Search for the cell housing the specified text and yield its [X, Y] center coordinate. 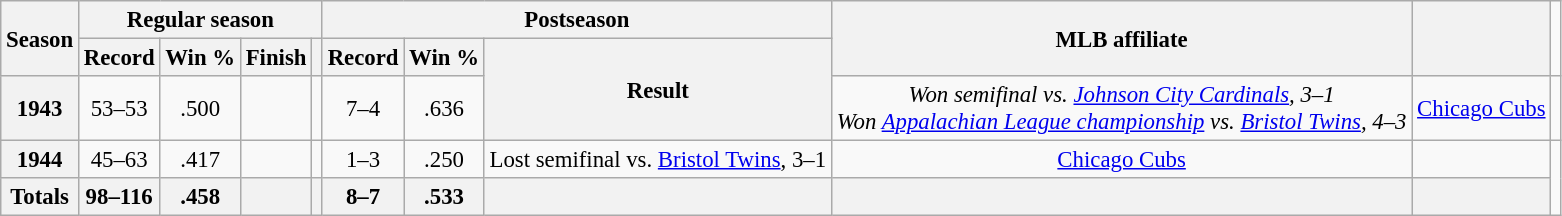
7–4 [362, 108]
.250 [444, 160]
Postseason [576, 20]
Lost semifinal vs. Bristol Twins, 3–1 [658, 160]
Totals [40, 197]
Season [40, 38]
45–63 [118, 160]
MLB affiliate [1121, 38]
8–7 [362, 197]
.636 [444, 108]
.417 [200, 160]
Finish [276, 58]
98–116 [118, 197]
Won semifinal vs. Johnson City Cardinals, 3–1Won Appalachian League championship vs. Bristol Twins, 4–3 [1121, 108]
1–3 [362, 160]
Regular season [200, 20]
.458 [200, 197]
1944 [40, 160]
Result [658, 90]
1943 [40, 108]
.533 [444, 197]
53–53 [118, 108]
.500 [200, 108]
